Scan for the cell matching the given text and deliver its [x, y] coordinate at center. 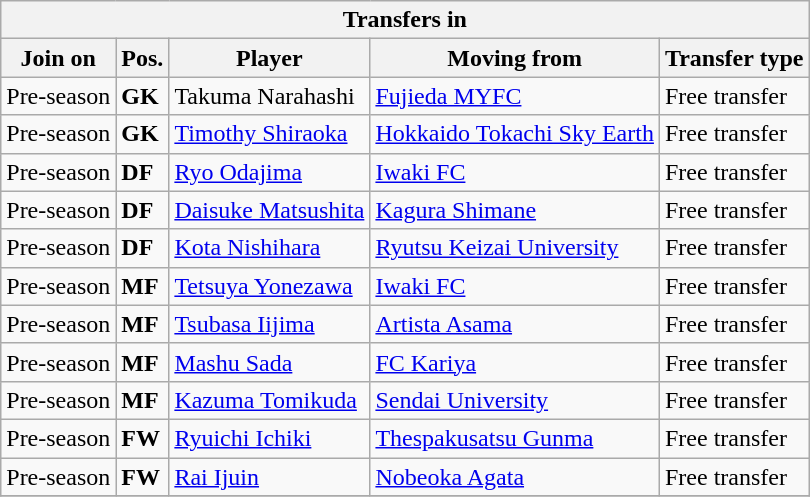
Ryo Odajima [270, 172]
Timothy Shiraoka [270, 134]
Player [270, 58]
Artista Asama [515, 324]
Join on [58, 58]
Ryuichi Ichiki [270, 438]
Thespakusatsu Gunma [515, 438]
Hokkaido Tokachi Sky Earth [515, 134]
Ryutsu Keizai University [515, 248]
Kazuma Tomikuda [270, 400]
Daisuke Matsushita [270, 210]
Sendai University [515, 400]
Takuma Narahashi [270, 96]
Pos. [142, 58]
Transfer type [734, 58]
FC Kariya [515, 362]
Rai Ijuin [270, 477]
Mashu Sada [270, 362]
Moving from [515, 58]
Nobeoka Agata [515, 477]
Kota Nishihara [270, 248]
Tetsuya Yonezawa [270, 286]
Transfers in [405, 20]
Fujieda MYFC [515, 96]
Kagura Shimane [515, 210]
Tsubasa Iijima [270, 324]
